Search for the cell housing the specified text and yield its [X, Y] center coordinate. 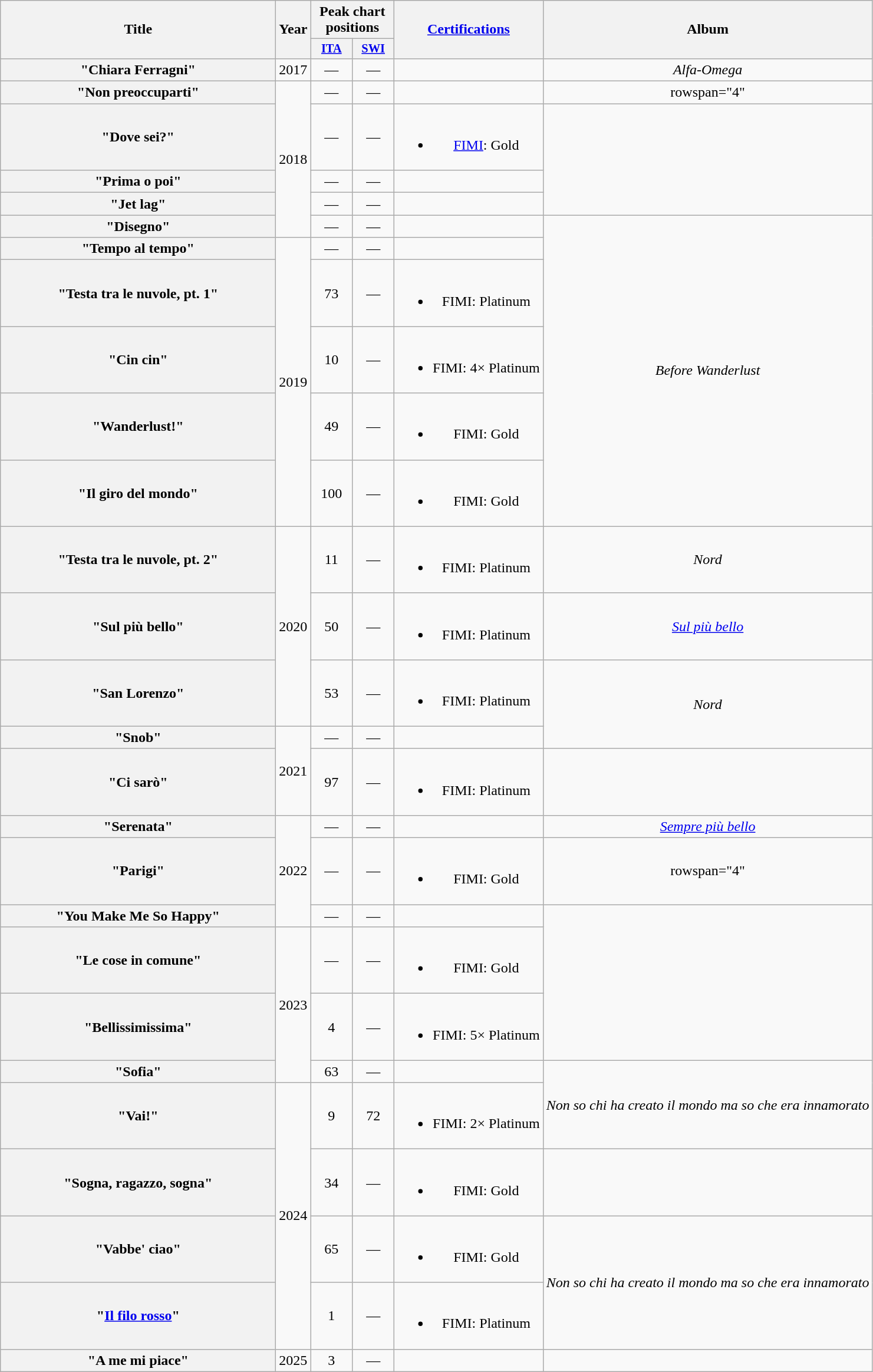
"Snob" [138, 737]
34 [331, 1182]
9 [331, 1116]
Album [707, 29]
FIMI: 2× Platinum [469, 1116]
"Non preoccuparti" [138, 93]
"Jet lag" [138, 204]
50 [331, 626]
ITA [331, 49]
"Testa tra le nuvole, pt. 2" [138, 560]
"Sul più bello" [138, 626]
Peak chart positions [353, 20]
73 [331, 293]
"Vai!" [138, 1116]
"Le cose in comune" [138, 961]
"Wanderlust!" [138, 427]
1 [331, 1315]
2024 [294, 1216]
"Il filo rosso" [138, 1315]
Sempre più bello [707, 826]
"Sogna, ragazzo, sogna" [138, 1182]
63 [331, 1071]
49 [331, 427]
"Il giro del mondo" [138, 493]
"Parigi" [138, 871]
Certifications [469, 29]
72 [374, 1116]
97 [331, 781]
Sul più bello [707, 626]
100 [331, 493]
"Testa tra le nuvole, pt. 1" [138, 293]
FIMI: 5× Platinum [469, 1027]
"Vabbe' ciao" [138, 1249]
Title [138, 29]
"You Make Me So Happy" [138, 916]
10 [331, 360]
"Ci sarò" [138, 781]
4 [331, 1027]
"Bellissimissima" [138, 1027]
"Sofia" [138, 1071]
"Dove sei?" [138, 137]
"Cin cin" [138, 360]
2018 [294, 159]
"A me mi piace" [138, 1360]
SWI [374, 49]
"San Lorenzo" [138, 693]
"Tempo al tempo" [138, 249]
FIMI: 4× Platinum [469, 360]
2017 [294, 70]
2025 [294, 1360]
2020 [294, 626]
2021 [294, 771]
"Serenata" [138, 826]
Year [294, 29]
"Chiara Ferragni" [138, 70]
Before Wanderlust [707, 371]
"Prima o poi" [138, 182]
Alfa-Omega [707, 70]
2023 [294, 1005]
2019 [294, 382]
"Disegno" [138, 226]
65 [331, 1249]
2022 [294, 871]
53 [331, 693]
3 [331, 1360]
11 [331, 560]
